Return [x, y] of the center of cell containing provided text 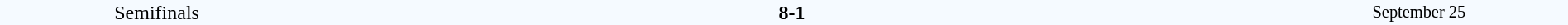
September 25 [1419, 12]
8-1 [791, 12]
Semifinals [157, 12]
